Provide the (X, Y) coordinate of the cell's center where the given text is located.  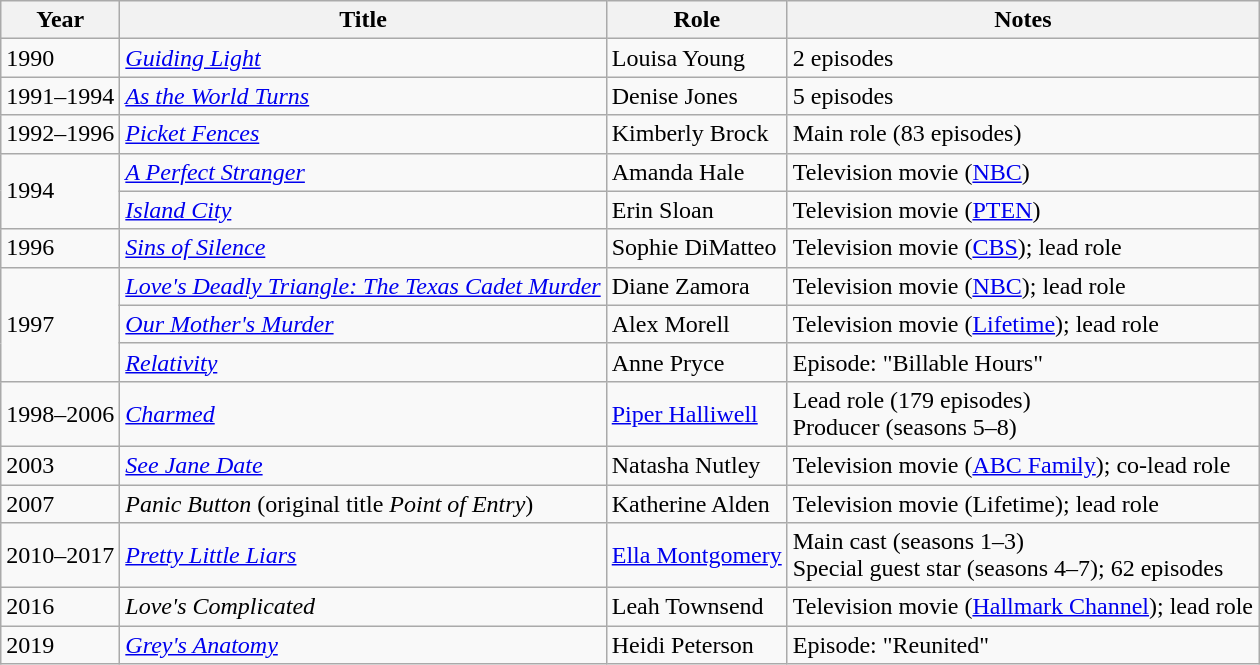
Television movie (CBS); lead role (1022, 248)
Erin Sloan (696, 210)
Television movie (PTEN) (1022, 210)
Main role (83 episodes) (1022, 134)
Picket Fences (363, 134)
1990 (60, 58)
Sophie DiMatteo (696, 248)
Piper Halliwell (696, 414)
Katherine Alden (696, 503)
Main cast (seasons 1–3)Special guest star (seasons 4–7); 62 episodes (1022, 556)
Pretty Little Liars (363, 556)
1992–1996 (60, 134)
1997 (60, 324)
As the World Turns (363, 96)
1994 (60, 191)
2010–2017 (60, 556)
Love's Deadly Triangle: The Texas Cadet Murder (363, 286)
Role (696, 20)
2016 (60, 607)
2003 (60, 465)
Episode: "Reunited" (1022, 645)
Sins of Silence (363, 248)
Diane Zamora (696, 286)
Amanda Hale (696, 172)
Island City (363, 210)
1998–2006 (60, 414)
2019 (60, 645)
Louisa Young (696, 58)
Love's Complicated (363, 607)
Charmed (363, 414)
Television movie (Hallmark Channel); lead role (1022, 607)
Relativity (363, 362)
Television movie (NBC); lead role (1022, 286)
Heidi Peterson (696, 645)
A Perfect Stranger (363, 172)
Title (363, 20)
Leah Townsend (696, 607)
Denise Jones (696, 96)
Television movie (ABC Family); co-lead role (1022, 465)
1996 (60, 248)
Episode: "Billable Hours" (1022, 362)
Our Mother's Murder (363, 324)
5 episodes (1022, 96)
Kimberly Brock (696, 134)
Guiding Light (363, 58)
Panic Button (original title Point of Entry) (363, 503)
2 episodes (1022, 58)
Anne Pryce (696, 362)
1991–1994 (60, 96)
2007 (60, 503)
Ella Montgomery (696, 556)
Year (60, 20)
Alex Morell (696, 324)
See Jane Date (363, 465)
Natasha Nutley (696, 465)
Notes (1022, 20)
Television movie (NBC) (1022, 172)
Lead role (179 episodes) Producer (seasons 5–8) (1022, 414)
Grey's Anatomy (363, 645)
